Return (X, Y) of the center of cell containing provided text 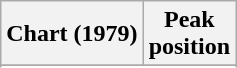
Peakposition (189, 34)
Chart (1979) (72, 34)
